Return (x, y) of the center of cell containing provided text 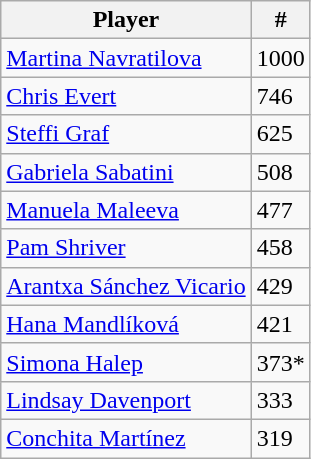
319 (280, 438)
Lindsay Davenport (126, 400)
Gabriela Sabatini (126, 172)
Simona Halep (126, 362)
Chris Evert (126, 96)
429 (280, 286)
625 (280, 134)
508 (280, 172)
746 (280, 96)
Player (126, 20)
Conchita Martínez (126, 438)
Hana Mandlíková (126, 324)
Pam Shriver (126, 248)
Arantxa Sánchez Vicario (126, 286)
373* (280, 362)
333 (280, 400)
# (280, 20)
Manuela Maleeva (126, 210)
1000 (280, 58)
421 (280, 324)
458 (280, 248)
Martina Navratilova (126, 58)
Steffi Graf (126, 134)
477 (280, 210)
